Detect which cell encompasses the target text, then output its (x, y) center coordinate. 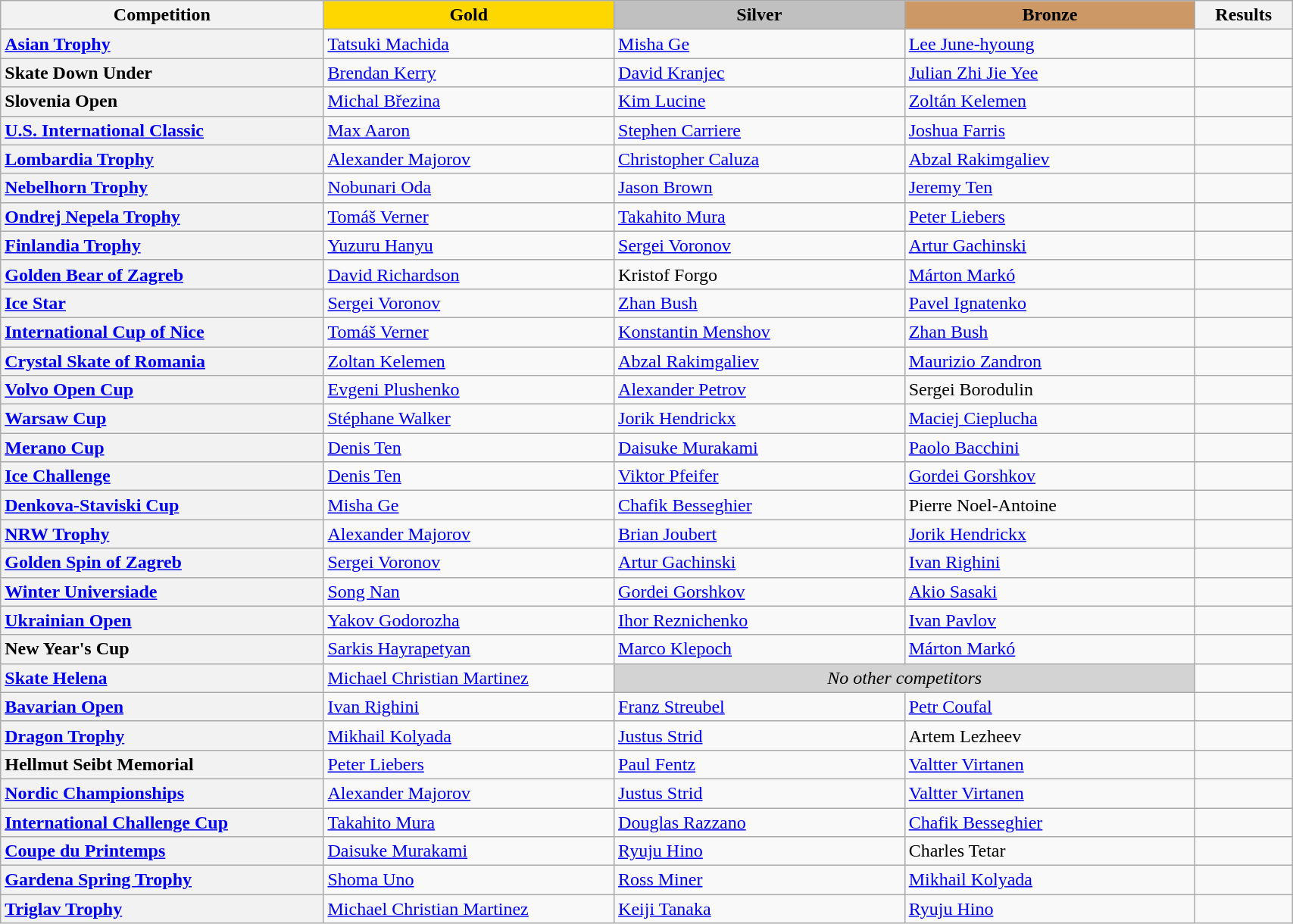
Gold (469, 15)
Stéphane Walker (469, 419)
Asian Trophy (162, 44)
Skate Helena (162, 678)
Joshua Farris (1050, 130)
Lee June-hyoung (1050, 44)
Tatsuki Machida (469, 44)
Coupe du Printemps (162, 851)
Jeremy Ten (1050, 188)
Konstantin Menshov (760, 332)
Results (1244, 15)
Alexander Petrov (760, 390)
Petr Coufal (1050, 707)
Merano Cup (162, 448)
Jason Brown (760, 188)
Paolo Bacchini (1050, 448)
U.S. International Classic (162, 130)
Yuzuru Hanyu (469, 245)
Zoltán Kelemen (1050, 101)
Ondrej Nepela Trophy (162, 217)
New Year's Cup (162, 649)
Song Nan (469, 592)
Triglav Trophy (162, 909)
Brian Joubert (760, 534)
Dragon Trophy (162, 735)
Ross Miner (760, 880)
Ukrainian Open (162, 620)
Nebelhorn Trophy (162, 188)
Artem Lezheev (1050, 735)
Golden Spin of Zagreb (162, 563)
Zoltan Kelemen (469, 361)
Nordic Championships (162, 793)
Keiji Tanaka (760, 909)
International Challenge Cup (162, 822)
Stephen Carriere (760, 130)
Charles Tetar (1050, 851)
Christopher Caluza (760, 159)
Maurizio Zandron (1050, 361)
Maciej Cieplucha (1050, 419)
Bronze (1050, 15)
Evgeni Plushenko (469, 390)
Denkova-Staviski Cup (162, 505)
Ice Challenge (162, 476)
Volvo Open Cup (162, 390)
Akio Sasaki (1050, 592)
Kristof Forgo (760, 274)
NRW Trophy (162, 534)
Marco Klepoch (760, 649)
International Cup of Nice (162, 332)
Nobunari Oda (469, 188)
Brendan Kerry (469, 73)
No other competitors (904, 678)
Bavarian Open (162, 707)
Pierre Noel-Antoine (1050, 505)
Gardena Spring Trophy (162, 880)
Silver (760, 15)
Competition (162, 15)
Yakov Godorozha (469, 620)
Winter Universiade (162, 592)
David Kranjec (760, 73)
Sarkis Hayrapetyan (469, 649)
Skate Down Under (162, 73)
Golden Bear of Zagreb (162, 274)
Ice Star (162, 303)
Ihor Reznichenko (760, 620)
David Richardson (469, 274)
Slovenia Open (162, 101)
Viktor Pfeifer (760, 476)
Max Aaron (469, 130)
Hellmut Seibt Memorial (162, 764)
Warsaw Cup (162, 419)
Sergei Borodulin (1050, 390)
Douglas Razzano (760, 822)
Michal Březina (469, 101)
Julian Zhi Jie Yee (1050, 73)
Pavel Ignatenko (1050, 303)
Lombardia Trophy (162, 159)
Kim Lucine (760, 101)
Paul Fentz (760, 764)
Franz Streubel (760, 707)
Shoma Uno (469, 880)
Crystal Skate of Romania (162, 361)
Ivan Pavlov (1050, 620)
Finlandia Trophy (162, 245)
